Determine the (x, y) coordinate at the center of the cell enclosing the given text.  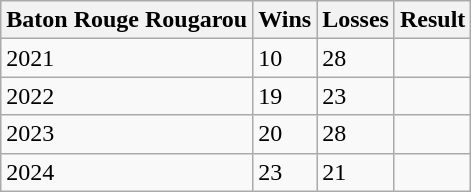
Result (432, 20)
2024 (127, 172)
Losses (356, 20)
21 (356, 172)
2023 (127, 134)
10 (285, 58)
20 (285, 134)
2022 (127, 96)
Wins (285, 20)
2021 (127, 58)
Baton Rouge Rougarou (127, 20)
19 (285, 96)
